For the text-containing cell, return its midpoint in (X, Y) coordinate format. 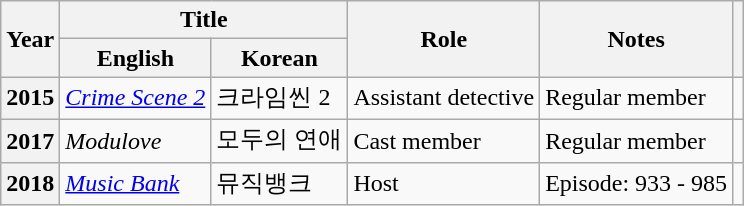
모두의 연애 (280, 140)
2017 (30, 140)
Host (444, 184)
Title (204, 20)
Crime Scene 2 (136, 98)
Role (444, 39)
Year (30, 39)
뮤직뱅크 (280, 184)
2018 (30, 184)
Modulove (136, 140)
English (136, 58)
Notes (636, 39)
Music Bank (136, 184)
Assistant detective (444, 98)
크라임씬 2 (280, 98)
Cast member (444, 140)
Korean (280, 58)
2015 (30, 98)
Episode: 933 - 985 (636, 184)
